Extract the [x, y] coordinate from the center of the cell holding the provided text.  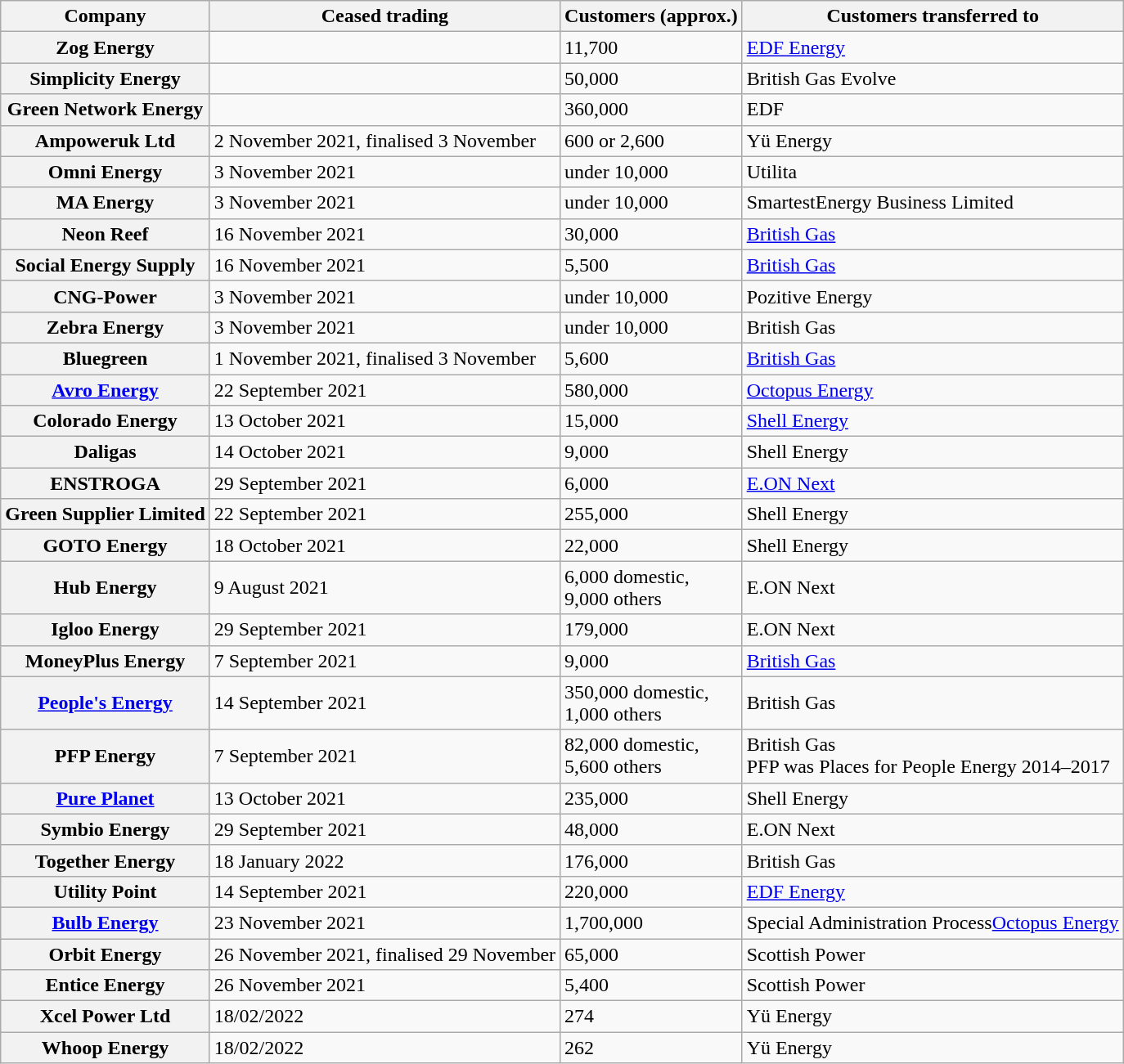
EDF [933, 110]
Special Administration ProcessOctopus Energy [933, 923]
MA Energy [106, 203]
82,000 domestic,5,600 others [651, 756]
18 January 2022 [384, 860]
Orbit Energy [106, 954]
Pozitive Energy [933, 296]
Green Supplier Limited [106, 514]
26 November 2021, finalised 29 November [384, 954]
Whoop Energy [106, 1048]
50,000 [651, 79]
5,400 [651, 985]
Entice Energy [106, 985]
Octopus Energy [933, 390]
1,700,000 [651, 923]
Green Network Energy [106, 110]
Utility Point [106, 891]
Social Energy Supply [106, 265]
Simplicity Energy [106, 79]
Colorado Energy [106, 421]
SmartestEnergy Business Limited [933, 203]
People's Energy [106, 703]
Hub Energy [106, 587]
Utilita [933, 172]
ENSTROGA [106, 483]
255,000 [651, 514]
Ceased trading [384, 16]
580,000 [651, 390]
360,000 [651, 110]
9 August 2021 [384, 587]
26 November 2021 [384, 985]
48,000 [651, 829]
6,000 domestic,9,000 others [651, 587]
British Gas Evolve [933, 79]
Avro Energy [106, 390]
Neon Reef [106, 234]
18 October 2021 [384, 545]
Igloo Energy [106, 630]
Company [106, 16]
179,000 [651, 630]
Zebra Energy [106, 327]
PFP Energy [106, 756]
CNG-Power [106, 296]
22,000 [651, 545]
235,000 [651, 798]
Daligas [106, 452]
Together Energy [106, 860]
GOTO Energy [106, 545]
6,000 [651, 483]
Xcel Power Ltd [106, 1017]
274 [651, 1017]
Zog Energy [106, 47]
5,600 [651, 358]
30,000 [651, 234]
Omni Energy [106, 172]
600 or 2,600 [651, 141]
Customers (approx.) [651, 16]
220,000 [651, 891]
5,500 [651, 265]
23 November 2021 [384, 923]
Ampoweruk Ltd [106, 141]
MoneyPlus Energy [106, 661]
Bulb Energy [106, 923]
British GasPFP was Places for People Energy 2014–2017 [933, 756]
1 November 2021, finalised 3 November [384, 358]
262 [651, 1048]
15,000 [651, 421]
14 October 2021 [384, 452]
11,700 [651, 47]
65,000 [651, 954]
350,000 domestic,1,000 others [651, 703]
2 November 2021, finalised 3 November [384, 141]
Bluegreen [106, 358]
Pure Planet [106, 798]
176,000 [651, 860]
Symbio Energy [106, 829]
Customers transferred to [933, 16]
